Locate the cell with the specified text and output its (X, Y) center coordinate. 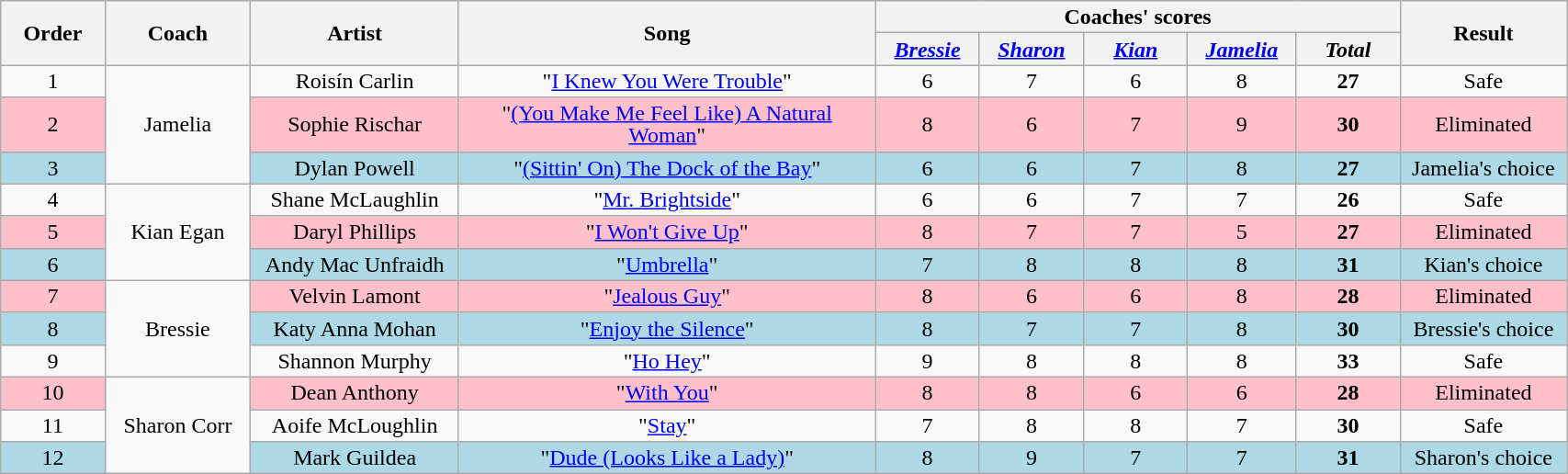
Katy Anna Mohan (355, 329)
"Stay" (667, 426)
Kian (1135, 50)
Andy Mac Unfraidh (355, 265)
Kian's choice (1483, 265)
"I Knew You Were Trouble" (667, 81)
Sophie Rischar (355, 125)
Coach (178, 33)
"(Sittin' On) The Dock of the Bay" (667, 167)
"(You Make Me Feel Like) A Natural Woman" (667, 125)
10 (53, 393)
Mark Guildea (355, 457)
"With You" (667, 393)
Total (1348, 50)
Shannon Murphy (355, 360)
Artist (355, 33)
26 (1348, 200)
"Umbrella" (667, 265)
"Dude (Looks Like a Lady)" (667, 457)
Sharon Corr (178, 424)
Jamelia's choice (1483, 167)
Order (53, 33)
Dean Anthony (355, 393)
Aoife McLoughlin (355, 426)
"Ho Hey" (667, 360)
Velvin Lamont (355, 296)
Roisín Carlin (355, 81)
"I Won't Give Up" (667, 231)
1 (53, 81)
"Mr. Brightside" (667, 200)
Sharon (1031, 50)
11 (53, 426)
Bressie's choice (1483, 329)
Sharon's choice (1483, 457)
Shane McLaughlin (355, 200)
33 (1348, 360)
12 (53, 457)
"Enjoy the Silence" (667, 329)
Coaches' scores (1137, 17)
4 (53, 200)
"Jealous Guy" (667, 296)
3 (53, 167)
Kian Egan (178, 231)
Dylan Powell (355, 167)
Result (1483, 33)
Daryl Phillips (355, 231)
Song (667, 33)
2 (53, 125)
